Determine the (X, Y) coordinate at the center of the cell enclosing the given text.  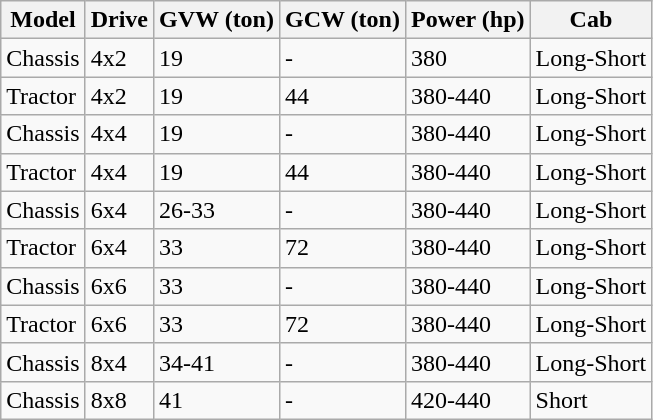
Cab (591, 20)
Power (hp) (468, 20)
34-41 (217, 362)
8x4 (119, 362)
41 (217, 400)
Model (43, 20)
Drive (119, 20)
GVW (ton) (217, 20)
Short (591, 400)
8x8 (119, 400)
GCW (ton) (342, 20)
26-33 (217, 210)
380 (468, 58)
420-440 (468, 400)
